From the cell containing the given text, extract its center point as [X, Y] coordinate. 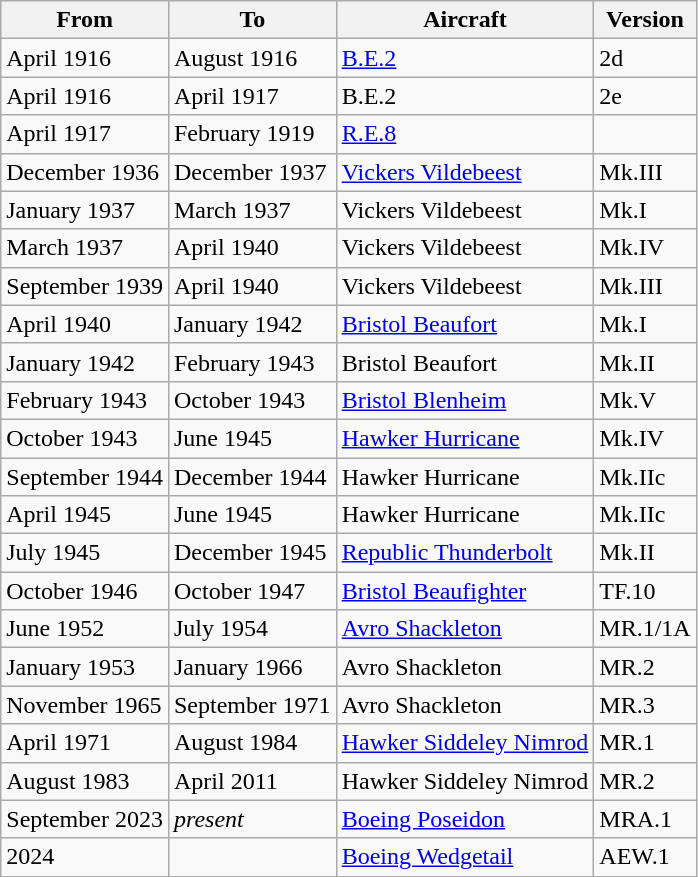
April 2011 [252, 781]
present [252, 819]
December 1936 [85, 172]
April 1945 [85, 515]
September 2023 [85, 819]
Republic Thunderbolt [465, 553]
April 1971 [85, 743]
June 1952 [85, 629]
November 1965 [85, 705]
R.E.8 [465, 134]
Bristol Beaufighter [465, 591]
December 1944 [252, 477]
December 1937 [252, 172]
From [85, 20]
MRA.1 [645, 819]
January 1966 [252, 667]
September 1971 [252, 705]
January 1953 [85, 667]
October 1947 [252, 591]
February 1919 [252, 134]
2e [645, 96]
2024 [85, 857]
Boeing Poseidon [465, 819]
October 1946 [85, 591]
Boeing Wedgetail [465, 857]
MR.3 [645, 705]
July 1945 [85, 553]
Aircraft [465, 20]
Bristol Blenheim [465, 400]
July 1954 [252, 629]
2d [645, 58]
Mk.V [645, 400]
MR.1/1A [645, 629]
Version [645, 20]
To [252, 20]
December 1945 [252, 553]
August 1984 [252, 743]
September 1944 [85, 477]
August 1916 [252, 58]
TF.10 [645, 591]
September 1939 [85, 286]
AEW.1 [645, 857]
August 1983 [85, 781]
MR.1 [645, 743]
January 1937 [85, 210]
